Locate the cell with the specified text and output its [X, Y] center coordinate. 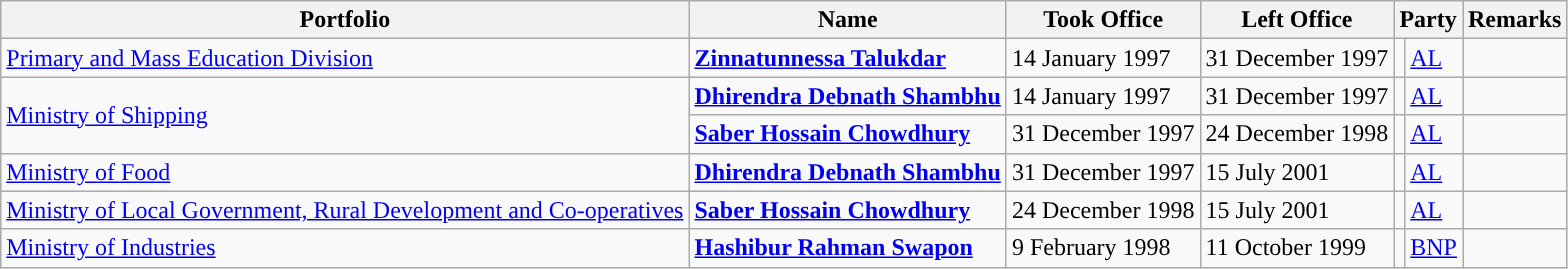
Portfolio [345, 20]
BNP [1434, 248]
Ministry of Shipping [345, 115]
Ministry of Food [345, 172]
Name [848, 20]
Took Office [1103, 20]
Primary and Mass Education Division [345, 58]
Ministry of Industries [345, 248]
Hashibur Rahman Swapon [848, 248]
11 October 1999 [1297, 248]
Remarks [1514, 20]
9 February 1998 [1103, 248]
Zinnatunnessa Talukdar [848, 58]
Left Office [1297, 20]
Ministry of Local Government, Rural Development and Co-operatives [345, 210]
Party [1428, 20]
